Scan for the cell matching the given text and deliver its [X, Y] coordinate at center. 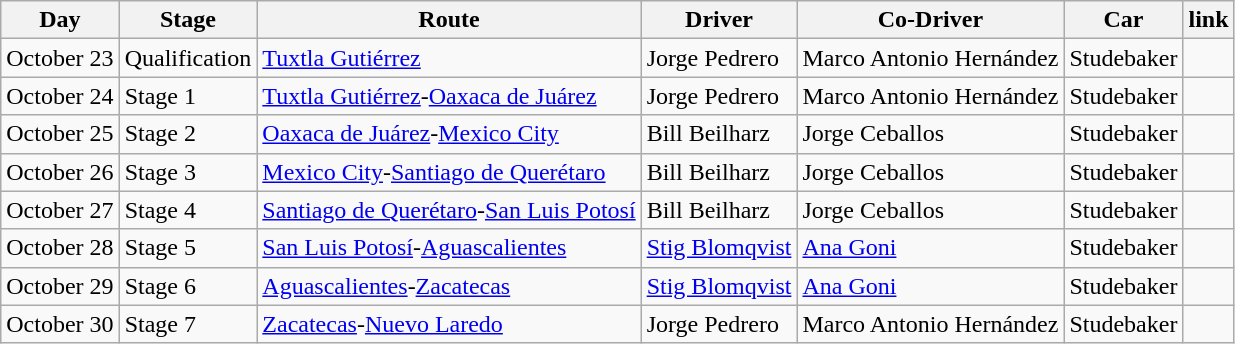
Oaxaca de Juárez-Mexico City [449, 134]
Car [1124, 20]
Santiago de Querétaro-San Luis Potosí [449, 210]
October 29 [60, 286]
Stage [188, 20]
Co-Driver [930, 20]
October 26 [60, 172]
Stage 7 [188, 324]
Driver [719, 20]
October 30 [60, 324]
Aguascalientes-Zacatecas [449, 286]
Day [60, 20]
Mexico City-Santiago de Querétaro [449, 172]
October 23 [60, 58]
Stage 3 [188, 172]
Zacatecas-Nuevo Laredo [449, 324]
San Luis Potosí-Aguascalientes [449, 248]
October 24 [60, 96]
Tuxtla Gutiérrez-Oaxaca de Juárez [449, 96]
Route [449, 20]
Stage 6 [188, 286]
Tuxtla Gutiérrez [449, 58]
Stage 2 [188, 134]
link [1208, 20]
Stage 1 [188, 96]
Qualification [188, 58]
Stage 5 [188, 248]
October 28 [60, 248]
October 27 [60, 210]
Stage 4 [188, 210]
October 25 [60, 134]
